Capture the cell that displays the provided text and extract its [X, Y] central coordinate. 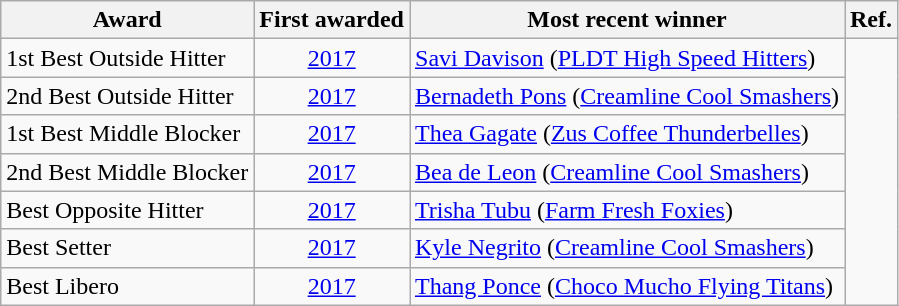
Savi Davison (PLDT High Speed Hitters) [628, 58]
2nd Best Middle Blocker [128, 172]
First awarded [332, 20]
Best Libero [128, 286]
1st Best Outside Hitter [128, 58]
Award [128, 20]
Kyle Negrito (Creamline Cool Smashers) [628, 248]
Thang Ponce (Choco Mucho Flying Titans) [628, 286]
1st Best Middle Blocker [128, 134]
2nd Best Outside Hitter [128, 96]
Trisha Tubu (Farm Fresh Foxies) [628, 210]
Best Setter [128, 248]
Bernadeth Pons (Creamline Cool Smashers) [628, 96]
Best Opposite Hitter [128, 210]
Thea Gagate (Zus Coffee Thunderbelles) [628, 134]
Ref. [870, 20]
Most recent winner [628, 20]
Bea de Leon (Creamline Cool Smashers) [628, 172]
